For the text-containing cell, return its midpoint in [x, y] coordinate format. 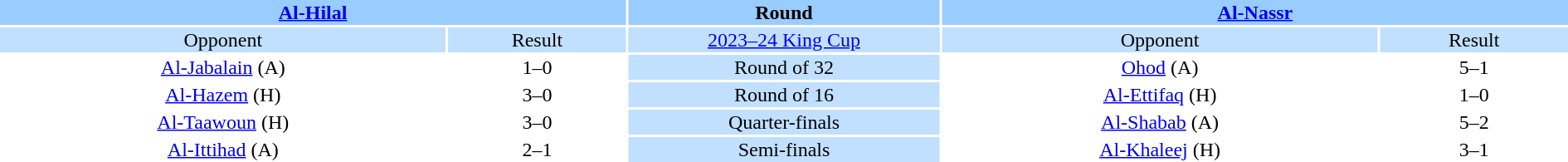
Al-Ettifaq (H) [1160, 95]
Quarter-finals [784, 122]
Al-Jabalain (A) [223, 67]
Al-Khaleej (H) [1160, 150]
Round of 32 [784, 67]
Round [784, 12]
Round of 16 [784, 95]
Al-Hilal [313, 12]
Semi-finals [784, 150]
Al-Shabab (A) [1160, 122]
Al-Nassr [1255, 12]
5–1 [1473, 67]
3–1 [1473, 150]
Al-Hazem (H) [223, 95]
2023–24 King Cup [784, 40]
2–1 [538, 150]
Al-Taawoun (H) [223, 122]
Ohod (A) [1160, 67]
5–2 [1473, 122]
Al-Ittihad (A) [223, 150]
